From the cell containing the given text, extract its center point as (X, Y) coordinate. 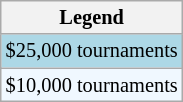
Legend (92, 17)
$10,000 tournaments (92, 85)
$25,000 tournaments (92, 51)
